Return [x, y] of the center of cell containing provided text 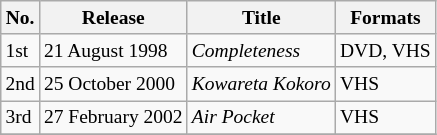
Release [113, 18]
Kowareta Kokoro [261, 84]
27 February 2002 [113, 118]
Title [261, 18]
DVD, VHS [385, 50]
3rd [20, 118]
25 October 2000 [113, 84]
Air Pocket [261, 118]
Formats [385, 18]
1st [20, 50]
2nd [20, 84]
21 August 1998 [113, 50]
No. [20, 18]
Completeness [261, 50]
